From the cell containing the given text, extract its center point as (x, y) coordinate. 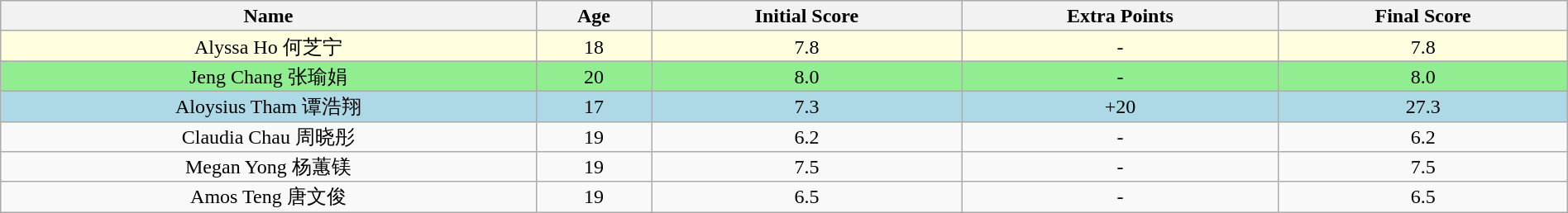
Megan Yong 杨蕙镁 (268, 167)
Final Score (1422, 17)
Name (268, 17)
18 (594, 46)
27.3 (1422, 106)
Age (594, 17)
Aloysius Tham 谭浩翔 (268, 106)
Amos Teng 唐文俊 (268, 196)
Extra Points (1120, 17)
Initial Score (807, 17)
20 (594, 76)
+20 (1120, 106)
Jeng Chang 张瑜娟 (268, 76)
17 (594, 106)
Alyssa Ho 何芝宁 (268, 46)
7.3 (807, 106)
Claudia Chau 周晓彤 (268, 137)
